Pinpoint the cell where the given text exists, returning its [X, Y] midpoint coordinate. 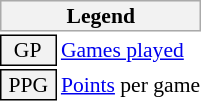
GP [28, 50]
Points per game [130, 85]
PPG [28, 85]
Games played [130, 50]
